Locate the cell with the specified text and output its [X, Y] center coordinate. 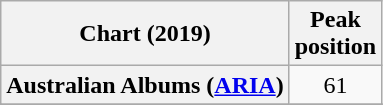
Australian Albums (ARIA) [145, 85]
Peakposition [335, 34]
Chart (2019) [145, 34]
61 [335, 85]
